Determine the (X, Y) coordinate at the center of the cell enclosing the given text.  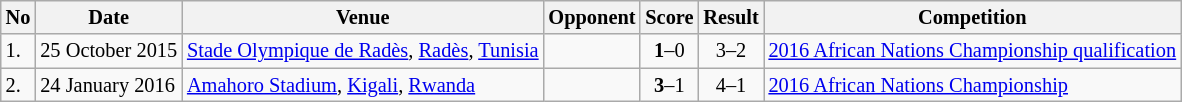
Opponent (592, 17)
2016 African Nations Championship qualification (972, 51)
2016 African Nations Championship (972, 85)
Venue (362, 17)
Score (669, 17)
1–0 (669, 51)
25 October 2015 (108, 51)
Amahoro Stadium, Kigali, Rwanda (362, 85)
No (18, 17)
3–1 (669, 85)
Result (730, 17)
2. (18, 85)
3–2 (730, 51)
24 January 2016 (108, 85)
Stade Olympique de Radès, Radès, Tunisia (362, 51)
1. (18, 51)
Date (108, 17)
Competition (972, 17)
4–1 (730, 85)
